Provide the [X, Y] coordinate of the cell's center where the given text is located.  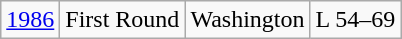
Washington [248, 20]
L 54–69 [356, 20]
First Round [122, 20]
1986 [30, 20]
